Provide the (x, y) coordinate of the cell's center where the given text is located.  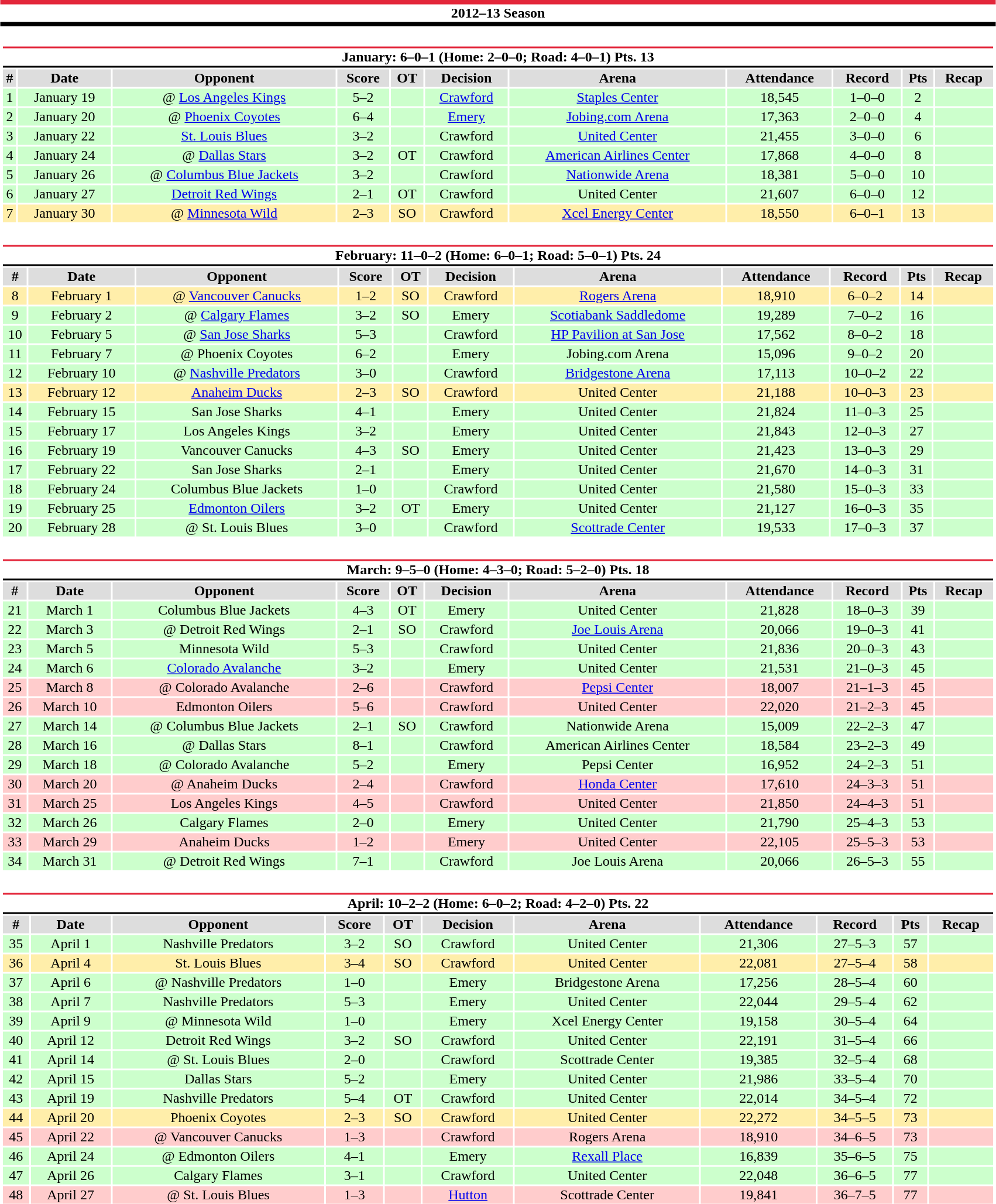
April 1 (70, 944)
March 16 (70, 745)
24–3–3 (867, 784)
15–0–3 (865, 489)
5–6 (363, 706)
Staples Center (617, 98)
42 (16, 1079)
@ Calgary Flames (236, 315)
April 9 (70, 1021)
33–5–4 (856, 1079)
6–2 (366, 354)
April 22 (70, 1137)
16,952 (779, 765)
20–0–3 (867, 649)
3–4 (355, 963)
March 18 (70, 765)
6–0–0 (867, 194)
February: 11–0–2 (Home: 6–0–1; Road: 5–0–1) Pts. 24 (497, 255)
35–6–5 (856, 1156)
1 (9, 98)
23–2–3 (867, 745)
March 8 (70, 688)
March 26 (70, 822)
22,044 (758, 1001)
April 12 (70, 1040)
11 (15, 354)
18,545 (779, 98)
21,455 (779, 136)
26–5–3 (867, 861)
40 (16, 1040)
@ San Jose Sharks (236, 334)
34–5–4 (856, 1099)
19,841 (758, 1195)
12–0–3 (865, 431)
15,009 (779, 726)
Minnesota Wild (224, 649)
February 22 (81, 470)
21,188 (776, 393)
17,610 (779, 784)
16,839 (758, 1156)
9–0–2 (865, 354)
April 26 (70, 1176)
March 10 (70, 706)
March 1 (70, 610)
55 (918, 861)
3–1 (355, 1176)
Colorado Avalanche (224, 668)
46 (16, 1156)
27–5–4 (856, 963)
March 6 (70, 668)
21,423 (776, 450)
February 12 (81, 393)
21,836 (779, 649)
April 14 (70, 1060)
22,020 (779, 706)
21–2–3 (867, 706)
24–2–3 (867, 765)
Hutton (468, 1195)
19,385 (758, 1060)
2–6 (363, 688)
21 (15, 610)
30 (15, 784)
21,850 (779, 804)
21,828 (779, 610)
21,580 (776, 489)
58 (911, 963)
February 5 (81, 334)
22,081 (758, 963)
3–0–0 (867, 136)
4–0–0 (867, 155)
16–0–3 (865, 509)
HP Pavilion at San Jose (618, 334)
February 15 (81, 411)
70 (911, 1079)
21,986 (758, 1079)
March 25 (70, 804)
48 (16, 1195)
@ Edmonton Oilers (218, 1156)
62 (911, 1001)
10–0–2 (865, 373)
March 3 (70, 629)
17,256 (758, 983)
25–5–3 (867, 842)
3 (9, 136)
18,584 (779, 745)
April 6 (70, 983)
1–0–0 (867, 98)
21,531 (779, 668)
31–5–4 (856, 1040)
22,272 (758, 1117)
April 4 (70, 963)
@ Anaheim Ducks (224, 784)
60 (911, 983)
22,048 (758, 1176)
5–0–0 (867, 175)
22,014 (758, 1099)
13–0–3 (865, 450)
36–7–5 (856, 1195)
March 14 (70, 726)
26 (15, 706)
25–4–3 (867, 822)
January 20 (65, 116)
February 17 (81, 431)
21–0–3 (867, 668)
17,363 (779, 116)
February 28 (81, 527)
2–0–0 (867, 116)
April 19 (70, 1099)
22–2–3 (867, 726)
18,007 (779, 688)
April 24 (70, 1156)
24 (15, 668)
6–4 (363, 116)
February 24 (81, 489)
68 (911, 1060)
34–5–5 (856, 1117)
75 (911, 1156)
49 (918, 745)
21,607 (779, 194)
9 (15, 315)
Honda Center (617, 784)
44 (16, 1117)
10–0–3 (865, 393)
February 7 (81, 354)
21,843 (776, 431)
15,096 (776, 354)
19,289 (776, 315)
38 (16, 1001)
17,868 (779, 155)
27–5–3 (856, 944)
32–5–4 (856, 1060)
21,790 (779, 822)
18–0–3 (867, 610)
5–4 (355, 1099)
8–0–2 (865, 334)
March 29 (70, 842)
32 (15, 822)
5 (9, 175)
22,191 (758, 1040)
April 15 (70, 1079)
21,127 (776, 509)
19,533 (776, 527)
21,824 (776, 411)
January: 6–0–1 (Home: 2–0–0; Road: 4–0–1) Pts. 13 (497, 57)
February 25 (81, 509)
18,550 (779, 214)
Rexall Place (607, 1156)
34–6–5 (856, 1137)
19 (15, 509)
30–5–4 (856, 1021)
36 (16, 963)
14–0–3 (865, 470)
7–0–2 (865, 315)
February 19 (81, 450)
17–0–3 (865, 527)
February 1 (81, 296)
19,158 (758, 1021)
7 (9, 214)
April: 10–2–2 (Home: 6–0–2; Road: 4–2–0) Pts. 22 (497, 904)
19–0–3 (867, 629)
March: 9–5–0 (Home: 4–3–0; Road: 5–2–0) Pts. 18 (497, 570)
17,113 (776, 373)
March 5 (70, 649)
15 (15, 431)
March 20 (70, 784)
Vancouver Canucks (236, 450)
Phoenix Coyotes (218, 1117)
January 22 (65, 136)
29–5–4 (856, 1001)
8–1 (363, 745)
January 30 (65, 214)
34 (15, 861)
21,670 (776, 470)
21–1–3 (867, 688)
22,105 (779, 842)
April 27 (70, 1195)
11–0–3 (865, 411)
January 24 (65, 155)
17,562 (776, 334)
17 (15, 470)
February 2 (81, 315)
72 (911, 1099)
February 10 (81, 373)
7–1 (363, 861)
28–5–4 (856, 983)
24–4–3 (867, 804)
21,306 (758, 944)
Dallas Stars (218, 1079)
18,381 (779, 175)
36–6–5 (856, 1176)
57 (911, 944)
64 (911, 1021)
January 19 (65, 98)
6–0–2 (865, 296)
66 (911, 1040)
4–5 (363, 804)
Scotiabank Saddledome (618, 315)
January 27 (65, 194)
2–4 (363, 784)
6–0–1 (867, 214)
January 26 (65, 175)
April 7 (70, 1001)
@ Los Angeles Kings (224, 98)
2012–13 Season (498, 13)
April 20 (70, 1117)
28 (15, 745)
March 31 (70, 861)
